Scan for the cell matching the given text and deliver its (x, y) coordinate at center. 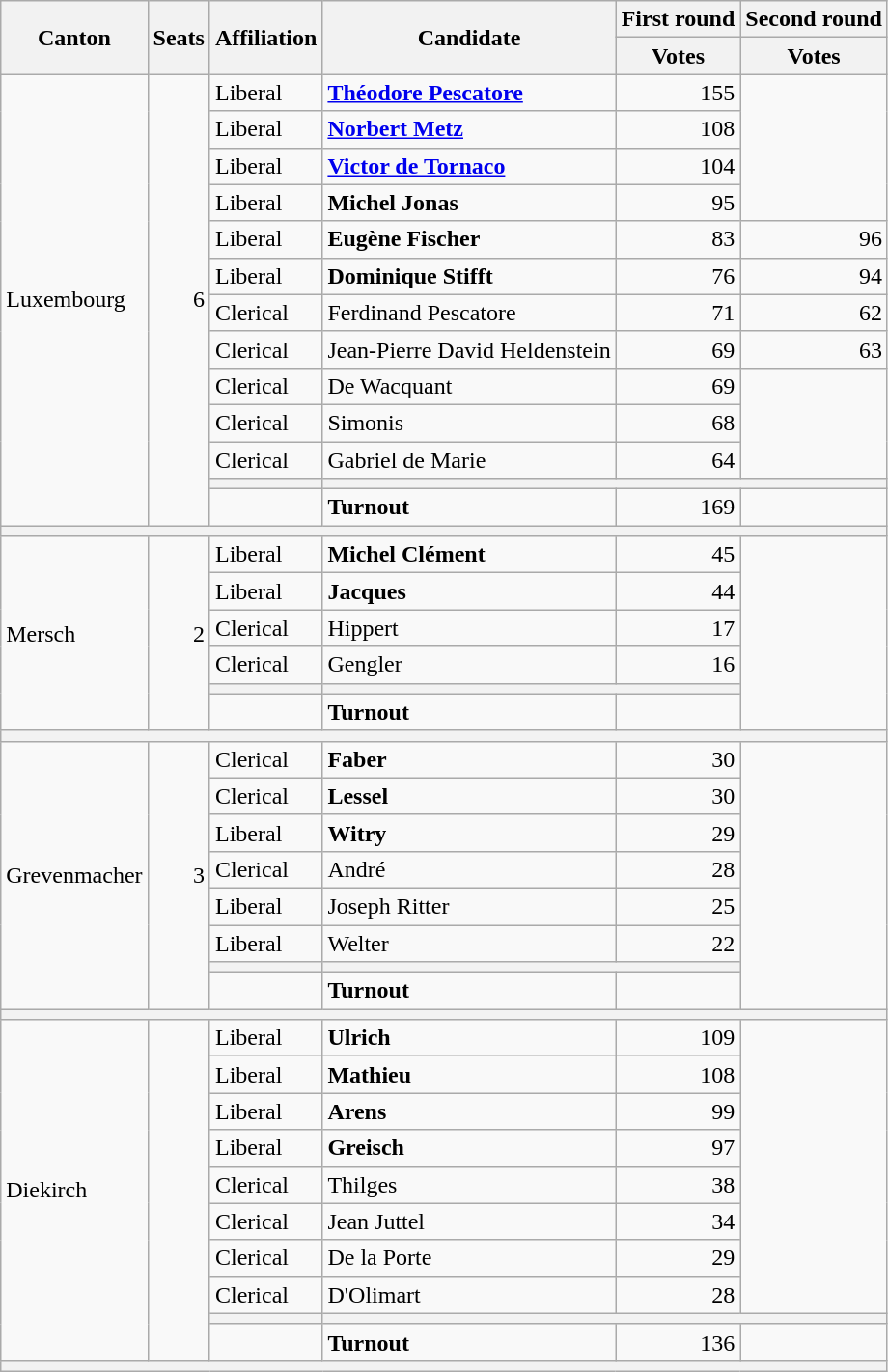
First round (678, 19)
Gabriel de Marie (469, 460)
Seats (179, 38)
Ferdinand Pescatore (469, 313)
45 (678, 555)
2 (179, 633)
Arens (469, 1111)
71 (678, 313)
3 (179, 875)
Second round (815, 19)
Grevenmacher (74, 875)
Dominique Stifft (469, 276)
83 (678, 239)
Ulrich (469, 1038)
64 (678, 460)
Mathieu (469, 1075)
Gengler (469, 665)
Eugène Fischer (469, 239)
76 (678, 276)
Jean Juttel (469, 1221)
Hippert (469, 628)
62 (815, 313)
Canton (74, 38)
Michel Clément (469, 555)
99 (678, 1111)
D'Olimart (469, 1295)
34 (678, 1221)
Greisch (469, 1148)
22 (678, 943)
Welter (469, 943)
96 (815, 239)
Jean-Pierre David Heldenstein (469, 349)
104 (678, 166)
Faber (469, 759)
Michel Jonas (469, 203)
Lessel (469, 796)
97 (678, 1148)
169 (678, 508)
Candidate (469, 38)
Victor de Tornaco (469, 166)
De la Porte (469, 1258)
109 (678, 1038)
17 (678, 628)
Mersch (74, 633)
16 (678, 665)
136 (678, 1342)
Théodore Pescatore (469, 93)
44 (678, 591)
Norbert Metz (469, 129)
38 (678, 1185)
Thilges (469, 1185)
Witry (469, 833)
95 (678, 203)
Simonis (469, 423)
63 (815, 349)
6 (179, 300)
Diekirch (74, 1191)
94 (815, 276)
25 (678, 906)
Affiliation (265, 38)
De Wacquant (469, 386)
155 (678, 93)
Luxembourg (74, 300)
Joseph Ritter (469, 906)
Jacques (469, 591)
68 (678, 423)
André (469, 869)
